Find where the given text appears and provide that cell's center as (X, Y) coordinate. 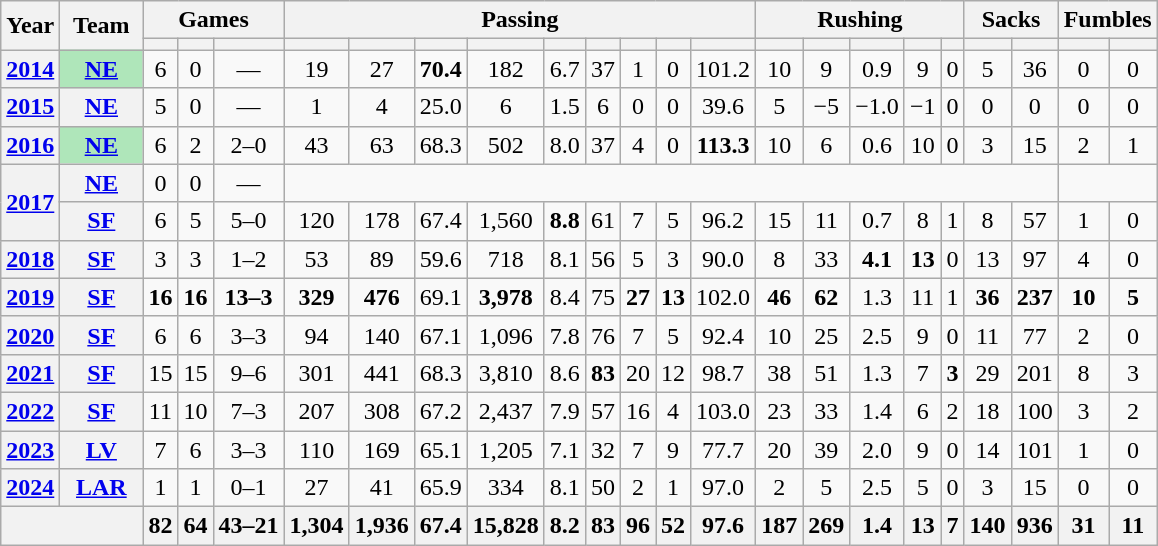
92.4 (724, 335)
97 (1034, 259)
77 (1034, 335)
Team (102, 26)
178 (382, 221)
64 (196, 526)
502 (506, 145)
7.9 (564, 411)
100 (1034, 411)
102.0 (724, 297)
2–0 (248, 145)
97.6 (724, 526)
69.1 (440, 297)
97.0 (724, 488)
2016 (30, 145)
43 (316, 145)
Games (214, 20)
936 (1034, 526)
63 (382, 145)
65.1 (440, 449)
94 (316, 335)
187 (780, 526)
1,560 (506, 221)
301 (316, 373)
1,096 (506, 335)
110 (316, 449)
39.6 (724, 107)
77.7 (724, 449)
237 (1034, 297)
3,978 (506, 297)
75 (602, 297)
59.6 (440, 259)
2,437 (506, 411)
329 (316, 297)
7–3 (248, 411)
101 (1034, 449)
269 (826, 526)
6.7 (564, 69)
29 (988, 373)
207 (316, 411)
Rushing (860, 20)
76 (602, 335)
201 (1034, 373)
39 (826, 449)
4.1 (878, 259)
50 (602, 488)
3,810 (506, 373)
1–2 (248, 259)
0.6 (878, 145)
101.2 (724, 69)
7.1 (564, 449)
1,936 (382, 526)
52 (674, 526)
113.3 (724, 145)
19 (316, 69)
0.9 (878, 69)
Passing (520, 20)
2015 (30, 107)
67.1 (440, 335)
8.6 (564, 373)
25.0 (440, 107)
23 (780, 411)
98.7 (724, 373)
169 (382, 449)
103.0 (724, 411)
1,304 (316, 526)
43–21 (248, 526)
2019 (30, 297)
2018 (30, 259)
32 (602, 449)
9–6 (248, 373)
14 (988, 449)
1,205 (506, 449)
8.2 (564, 526)
120 (316, 221)
441 (382, 373)
18 (988, 411)
38 (780, 373)
89 (382, 259)
46 (780, 297)
70.4 (440, 69)
7.8 (564, 335)
Sacks (1011, 20)
718 (506, 259)
Year (30, 26)
1.5 (564, 107)
182 (506, 69)
56 (602, 259)
31 (1083, 526)
8.0 (564, 145)
2022 (30, 411)
53 (316, 259)
2024 (30, 488)
LV (102, 449)
15,828 (506, 526)
5–0 (248, 221)
96.2 (724, 221)
96 (638, 526)
2.0 (878, 449)
8.8 (564, 221)
61 (602, 221)
2021 (30, 373)
65.9 (440, 488)
2020 (30, 335)
25 (826, 335)
51 (826, 373)
308 (382, 411)
62 (826, 297)
8.4 (564, 297)
2014 (30, 69)
−5 (826, 107)
0–1 (248, 488)
0.7 (878, 221)
334 (506, 488)
41 (382, 488)
90.0 (724, 259)
12 (674, 373)
82 (160, 526)
67.2 (440, 411)
Fumbles (1108, 20)
−1 (922, 107)
13–3 (248, 297)
LAR (102, 488)
2023 (30, 449)
2017 (30, 202)
−1.0 (878, 107)
476 (382, 297)
